From the cell containing the given text, extract its center point as (X, Y) coordinate. 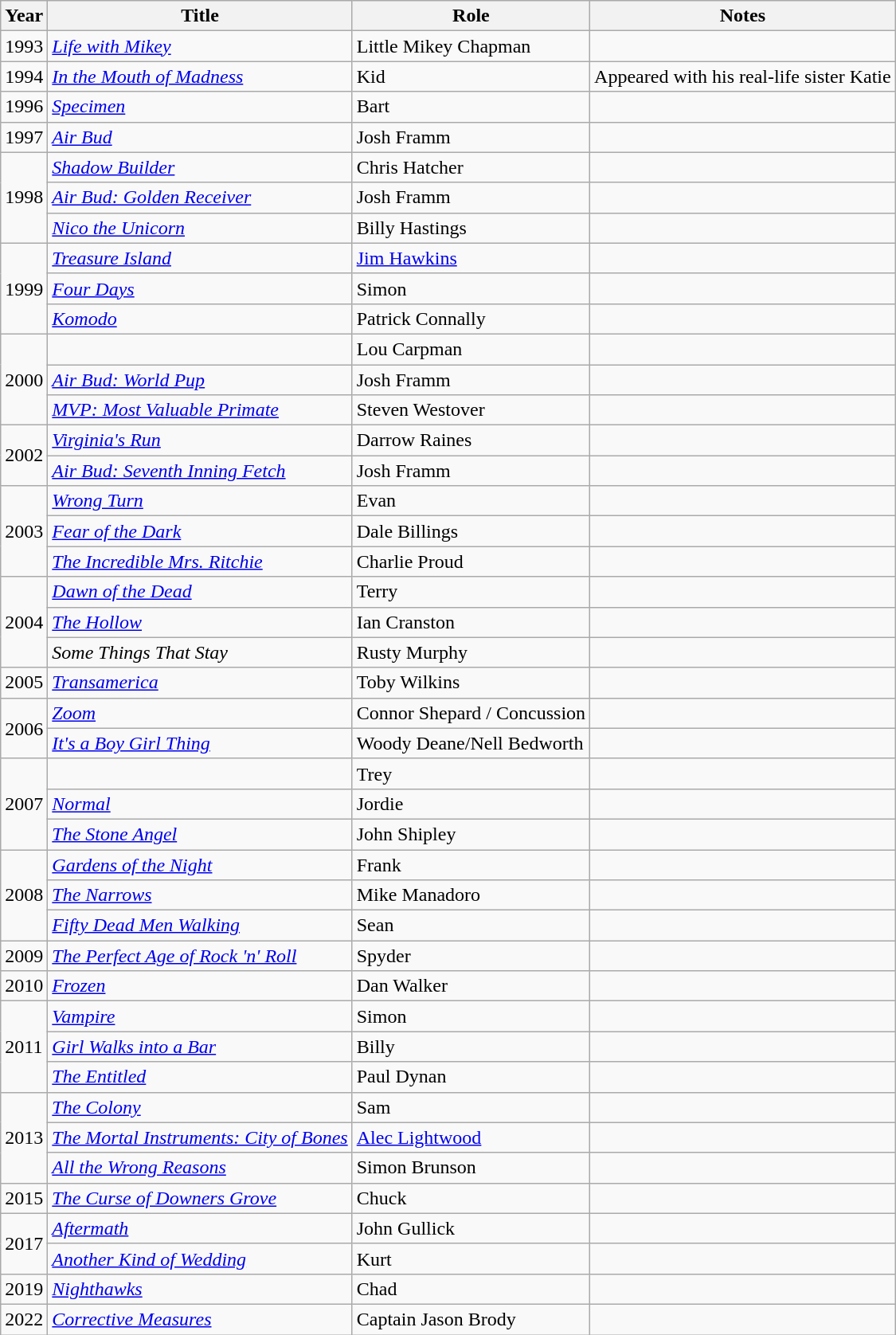
1998 (24, 198)
MVP: Most Valuable Primate (200, 410)
The Hollow (200, 622)
Patrick Connally (471, 319)
Frozen (200, 986)
Evan (471, 501)
Nighthawks (200, 1289)
Dale Billings (471, 531)
Mike Manadoro (471, 895)
Nico the Unicorn (200, 228)
All the Wrong Reasons (200, 1168)
2013 (24, 1137)
The Stone Angel (200, 834)
Normal (200, 804)
Air Bud: World Pup (200, 380)
Another Kind of Wedding (200, 1259)
2000 (24, 379)
Charlie Proud (471, 562)
1997 (24, 137)
Kid (471, 76)
Corrective Measures (200, 1319)
2010 (24, 986)
Rusty Murphy (471, 652)
Terry (471, 592)
The Colony (200, 1107)
Dan Walker (471, 986)
Komodo (200, 319)
Little Mikey Chapman (471, 46)
Chuck (471, 1198)
Bart (471, 107)
The Curse of Downers Grove (200, 1198)
Transamerica (200, 683)
Woody Deane/Nell Bedworth (471, 743)
In the Mouth of Madness (200, 76)
2007 (24, 804)
Trey (471, 773)
Kurt (471, 1259)
Air Bud: Seventh Inning Fetch (200, 471)
The Incredible Mrs. Ritchie (200, 562)
1993 (24, 46)
Frank (471, 864)
The Perfect Age of Rock 'n' Roll (200, 956)
Notes (743, 16)
1996 (24, 107)
Wrong Turn (200, 501)
Darrow Raines (471, 440)
Appeared with his real-life sister Katie (743, 76)
Zoom (200, 713)
2017 (24, 1243)
2003 (24, 531)
Girl Walks into a Bar (200, 1047)
Specimen (200, 107)
Fear of the Dark (200, 531)
Role (471, 16)
John Shipley (471, 834)
Aftermath (200, 1228)
Toby Wilkins (471, 683)
Four Days (200, 288)
Steven Westover (471, 410)
Vampire (200, 1016)
1999 (24, 288)
Ian Cranston (471, 622)
2006 (24, 728)
2008 (24, 895)
Air Bud (200, 137)
2004 (24, 622)
Paul Dynan (471, 1077)
Billy (471, 1047)
Captain Jason Brody (471, 1319)
Virginia's Run (200, 440)
Jordie (471, 804)
John Gullick (471, 1228)
Lou Carpman (471, 349)
Spyder (471, 956)
Connor Shepard / Concussion (471, 713)
Title (200, 16)
Chris Hatcher (471, 167)
Dawn of the Dead (200, 592)
2002 (24, 456)
Year (24, 16)
Life with Mikey (200, 46)
Chad (471, 1289)
1994 (24, 76)
Fifty Dead Men Walking (200, 926)
The Entitled (200, 1077)
2015 (24, 1198)
Alec Lightwood (471, 1137)
2019 (24, 1289)
The Mortal Instruments: City of Bones (200, 1137)
Gardens of the Night (200, 864)
Sean (471, 926)
The Narrows (200, 895)
2011 (24, 1047)
Some Things That Stay (200, 652)
2022 (24, 1319)
Simon Brunson (471, 1168)
2009 (24, 956)
Air Bud: Golden Receiver (200, 198)
Sam (471, 1107)
Treasure Island (200, 258)
It's a Boy Girl Thing (200, 743)
Shadow Builder (200, 167)
2005 (24, 683)
Jim Hawkins (471, 258)
Billy Hastings (471, 228)
